Determine the (X, Y) coordinate at the center of the cell enclosing the given text.  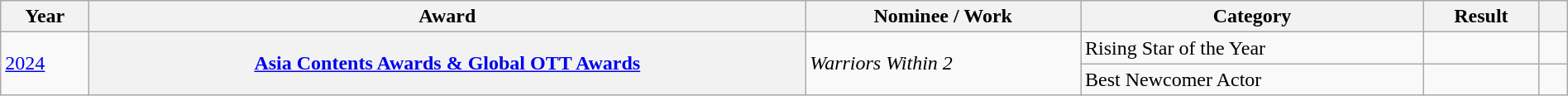
Award (447, 17)
Warriors Within 2 (943, 64)
2024 (45, 64)
Year (45, 17)
Best Newcomer Actor (1252, 79)
Nominee / Work (943, 17)
Rising Star of the Year (1252, 48)
Category (1252, 17)
Asia Contents Awards & Global OTT Awards (447, 64)
Result (1482, 17)
